Identify which cell holds the provided text, then report its [X, Y] central coordinate. 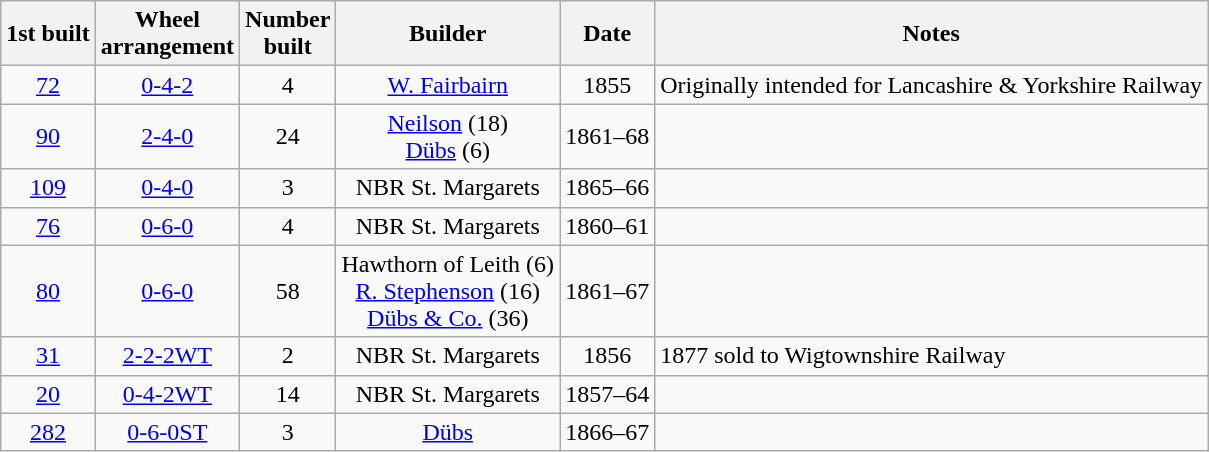
31 [48, 356]
2-2-2WT [167, 356]
76 [48, 226]
Notes [932, 34]
282 [48, 432]
0-4-2 [167, 85]
1856 [608, 356]
2 [288, 356]
Originally intended for Lancashire & Yorkshire Railway [932, 85]
1861–67 [608, 291]
Date [608, 34]
1861–68 [608, 136]
1877 sold to Wigtownshire Railway [932, 356]
1855 [608, 85]
24 [288, 136]
Wheelarrangement [167, 34]
2-4-0 [167, 136]
72 [48, 85]
W. Fairbairn [448, 85]
Hawthorn of Leith (6)R. Stephenson (16)Dübs & Co. (36) [448, 291]
Neilson (18)Dübs (6) [448, 136]
Numberbuilt [288, 34]
90 [48, 136]
1865–66 [608, 188]
58 [288, 291]
80 [48, 291]
1st built [48, 34]
1860–61 [608, 226]
0-4-2WT [167, 394]
Builder [448, 34]
Dübs [448, 432]
0-6-0ST [167, 432]
14 [288, 394]
0-4-0 [167, 188]
20 [48, 394]
1866–67 [608, 432]
109 [48, 188]
1857–64 [608, 394]
